Output the (x, y) coordinate of the center of the cell containing the given text.  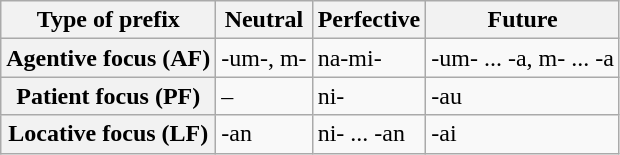
Locative focus (LF) (108, 134)
ni- ... -an (369, 134)
Patient focus (PF) (108, 96)
-ai (523, 134)
ni- (369, 96)
Type of prefix (108, 20)
-um- ... -a, m- ... -a (523, 58)
Perfective (369, 20)
-um-, m- (264, 58)
-an (264, 134)
Future (523, 20)
Neutral (264, 20)
Agentive focus (AF) (108, 58)
-au (523, 96)
na-mi- (369, 58)
– (264, 96)
